Locate the cell with the specified text and output its [x, y] center coordinate. 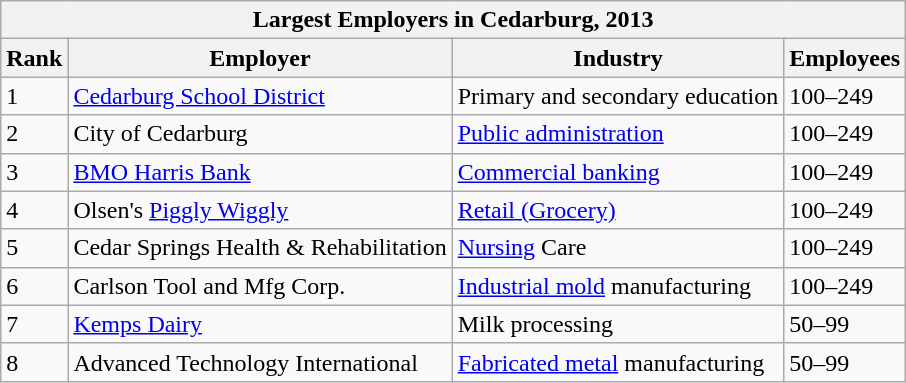
Fabricated metal manufacturing [618, 362]
Rank [34, 58]
4 [34, 210]
Commercial banking [618, 172]
Olsen's Piggly Wiggly [260, 210]
Employer [260, 58]
3 [34, 172]
8 [34, 362]
2 [34, 134]
Largest Employers in Cedarburg, 2013 [454, 20]
Milk processing [618, 324]
Cedarburg School District [260, 96]
BMO Harris Bank [260, 172]
1 [34, 96]
Primary and secondary education [618, 96]
6 [34, 286]
Public administration [618, 134]
Employees [845, 58]
5 [34, 248]
7 [34, 324]
Kemps Dairy [260, 324]
City of Cedarburg [260, 134]
Carlson Tool and Mfg Corp. [260, 286]
Cedar Springs Health & Rehabilitation [260, 248]
Industrial mold manufacturing [618, 286]
Advanced Technology International [260, 362]
Nursing Care [618, 248]
Industry [618, 58]
Retail (Grocery) [618, 210]
